Return [X, Y] of the center of cell containing provided text 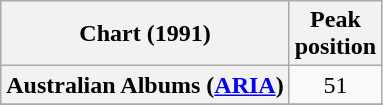
Peakposition [335, 34]
Australian Albums (ARIA) [145, 85]
Chart (1991) [145, 34]
51 [335, 85]
